Detect which cell encompasses the target text, then output its (x, y) center coordinate. 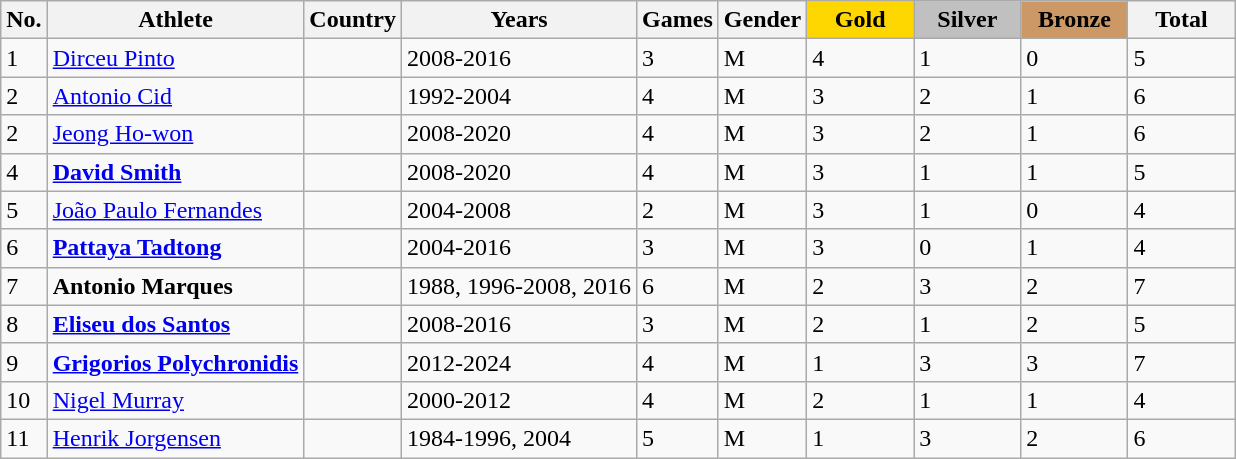
Henrik Jorgensen (176, 438)
Country (353, 20)
2012-2024 (520, 362)
Antonio Cid (176, 96)
2004-2008 (520, 210)
No. (24, 20)
Eliseu dos Santos (176, 324)
Bronze (1074, 20)
10 (24, 400)
Athlete (176, 20)
Nigel Murray (176, 400)
João Paulo Fernandes (176, 210)
8 (24, 324)
Years (520, 20)
2000-2012 (520, 400)
9 (24, 362)
11 (24, 438)
Dirceu Pinto (176, 58)
2004-2016 (520, 248)
Total (1182, 20)
Games (678, 20)
Antonio Marques (176, 286)
Gold (860, 20)
1984-1996, 2004 (520, 438)
Gender (762, 20)
Pattaya Tadtong (176, 248)
Grigorios Polychronidis (176, 362)
1992-2004 (520, 96)
1988, 1996-2008, 2016 (520, 286)
David Smith (176, 172)
Jeong Ho-won (176, 134)
Silver (968, 20)
